Locate the cell with the specified text and output its [x, y] center coordinate. 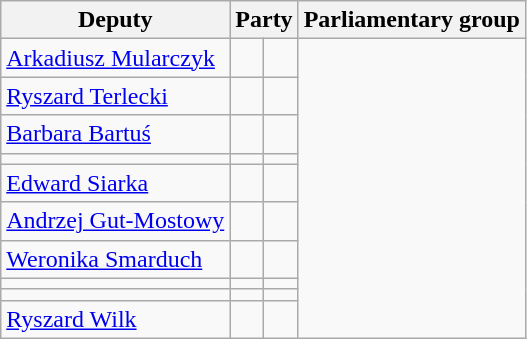
Arkadiusz Mularczyk [116, 58]
Weronika Smarduch [116, 259]
Ryszard Wilk [116, 319]
Ryszard Terlecki [116, 96]
Barbara Bartuś [116, 134]
Edward Siarka [116, 183]
Parliamentary group [412, 20]
Deputy [116, 20]
Andrzej Gut-Mostowy [116, 221]
Party [264, 20]
